Output the (X, Y) coordinate of the center of the cell containing the given text.  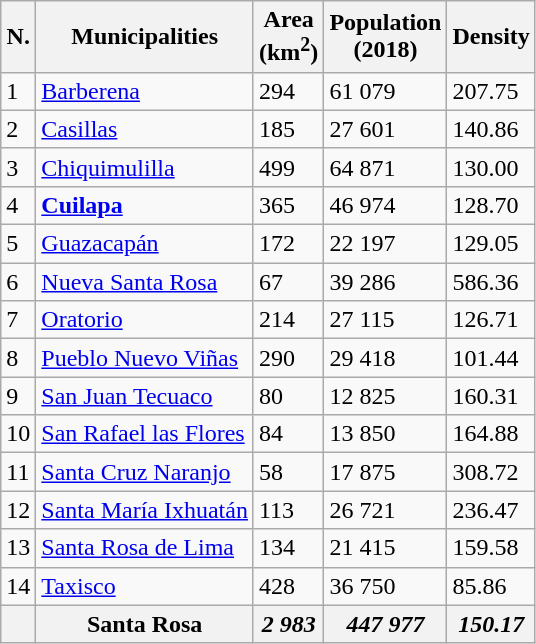
27 115 (386, 320)
Barberena (145, 91)
Guazacapán (145, 244)
9 (18, 396)
Santa Rosa (145, 624)
Taxisco (145, 586)
17 875 (386, 472)
11 (18, 472)
Nueva Santa Rosa (145, 282)
3 (18, 167)
128.70 (491, 205)
Population(2018) (386, 37)
67 (288, 282)
308.72 (491, 472)
586.36 (491, 282)
13 (18, 548)
San Juan Tecuaco (145, 396)
Density (491, 37)
84 (288, 434)
Cuilapa (145, 205)
160.31 (491, 396)
236.47 (491, 510)
6 (18, 282)
N. (18, 37)
85.86 (491, 586)
64 871 (386, 167)
Santa Rosa de Lima (145, 548)
290 (288, 358)
126.71 (491, 320)
Area(km2) (288, 37)
428 (288, 586)
294 (288, 91)
Pueblo Nuevo Viñas (145, 358)
499 (288, 167)
101.44 (491, 358)
36 750 (386, 586)
21 415 (386, 548)
1 (18, 91)
29 418 (386, 358)
10 (18, 434)
26 721 (386, 510)
14 (18, 586)
365 (288, 205)
61 079 (386, 91)
27 601 (386, 129)
Oratorio (145, 320)
214 (288, 320)
130.00 (491, 167)
39 286 (386, 282)
4 (18, 205)
Santa Cruz Naranjo (145, 472)
113 (288, 510)
80 (288, 396)
7 (18, 320)
Santa María Ixhuatán (145, 510)
159.58 (491, 548)
140.86 (491, 129)
134 (288, 548)
Municipalities (145, 37)
447 977 (386, 624)
2 (18, 129)
185 (288, 129)
8 (18, 358)
12 825 (386, 396)
5 (18, 244)
2 983 (288, 624)
12 (18, 510)
172 (288, 244)
207.75 (491, 91)
46 974 (386, 205)
22 197 (386, 244)
Chiquimulilla (145, 167)
58 (288, 472)
Casillas (145, 129)
150.17 (491, 624)
13 850 (386, 434)
129.05 (491, 244)
164.88 (491, 434)
San Rafael las Flores (145, 434)
